Capture the cell that displays the provided text and extract its (x, y) central coordinate. 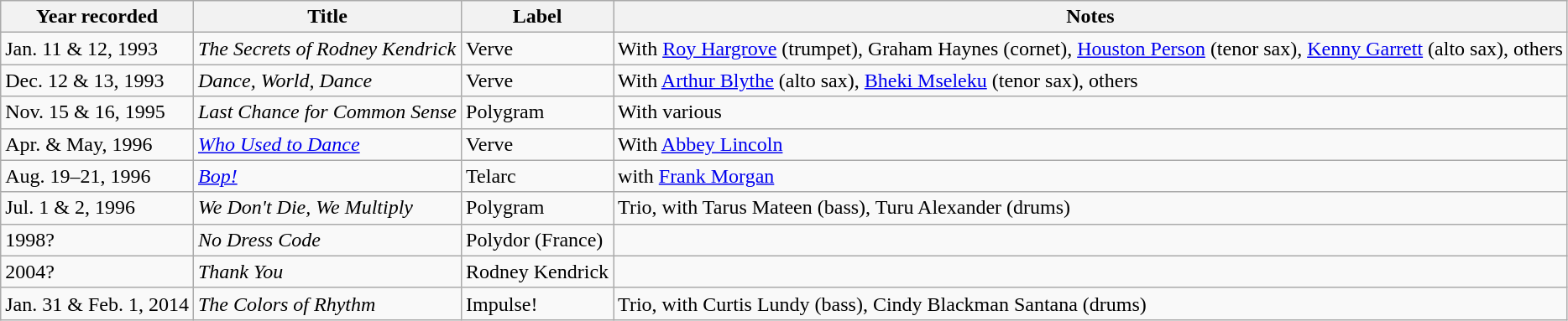
Polydor (France) (537, 240)
We Don't Die, We Multiply (327, 208)
Trio, with Curtis Lundy (bass), Cindy Blackman Santana (drums) (1091, 303)
Last Chance for Common Sense (327, 112)
Dance, World, Dance (327, 80)
Telarc (537, 176)
The Secrets of Rodney Kendrick (327, 49)
2004? (97, 272)
Jan. 31 & Feb. 1, 2014 (97, 303)
Impulse! (537, 303)
Bop! (327, 176)
The Colors of Rhythm (327, 303)
Rodney Kendrick (537, 272)
Jul. 1 & 2, 1996 (97, 208)
With Arthur Blythe (alto sax), Bheki Mseleku (tenor sax), others (1091, 80)
1998? (97, 240)
Nov. 15 & 16, 1995 (97, 112)
With Abbey Lincoln (1091, 144)
Aug. 19–21, 1996 (97, 176)
Title (327, 17)
Year recorded (97, 17)
With Roy Hargrove (trumpet), Graham Haynes (cornet), Houston Person (tenor sax), Kenny Garrett (alto sax), others (1091, 49)
Label (537, 17)
No Dress Code (327, 240)
Trio, with Tarus Mateen (bass), Turu Alexander (drums) (1091, 208)
Dec. 12 & 13, 1993 (97, 80)
Thank You (327, 272)
Jan. 11 & 12, 1993 (97, 49)
Who Used to Dance (327, 144)
Notes (1091, 17)
with Frank Morgan (1091, 176)
With various (1091, 112)
Apr. & May, 1996 (97, 144)
